Locate the cell with the specified text and output its [X, Y] center coordinate. 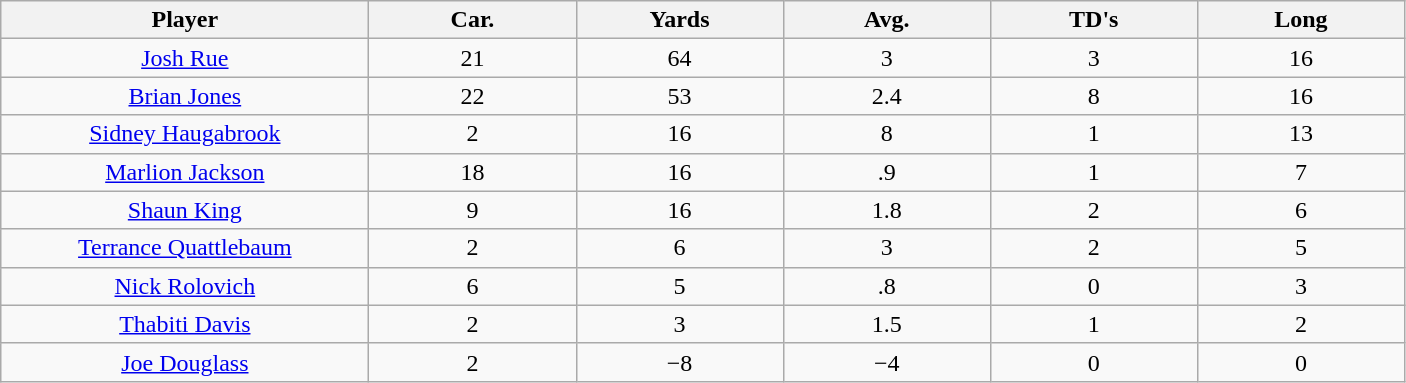
Josh Rue [185, 58]
Yards [680, 20]
Nick Rolovich [185, 286]
Terrance Quattlebaum [185, 248]
18 [472, 172]
1.8 [886, 210]
−4 [886, 362]
21 [472, 58]
53 [680, 96]
Avg. [886, 20]
7 [1300, 172]
Thabiti Davis [185, 324]
Sidney Haugabrook [185, 134]
1.5 [886, 324]
Joe Douglass [185, 362]
.9 [886, 172]
Marlion Jackson [185, 172]
Player [185, 20]
Brian Jones [185, 96]
64 [680, 58]
Shaun King [185, 210]
Long [1300, 20]
TD's [1094, 20]
Car. [472, 20]
−8 [680, 362]
9 [472, 210]
.8 [886, 286]
22 [472, 96]
13 [1300, 134]
2.4 [886, 96]
